Capture the cell that displays the provided text and extract its (x, y) central coordinate. 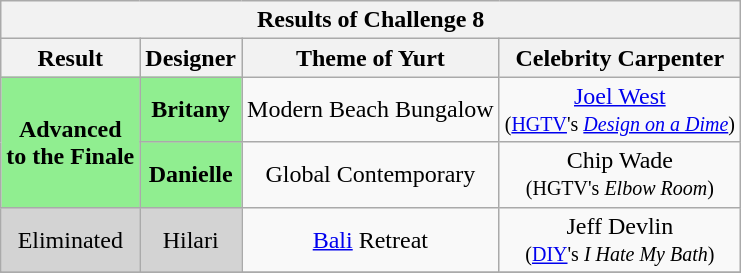
Jeff Devlin(DIY's I Hate My Bath) (620, 240)
Hilari (191, 240)
Danielle (191, 174)
Theme of Yurt (371, 58)
Eliminated (70, 240)
Designer (191, 58)
Result (70, 58)
Global Contemporary (371, 174)
Britany (191, 110)
Modern Beach Bungalow (371, 110)
Joel West(HGTV's Design on a Dime) (620, 110)
Results of Challenge 8 (371, 20)
Chip Wade(HGTV's Elbow Room) (620, 174)
Advancedto the Finale (70, 142)
Celebrity Carpenter (620, 58)
Bali Retreat (371, 240)
